Capture the cell that displays the provided text and extract its [x, y] central coordinate. 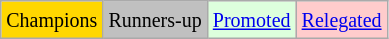
Promoted [252, 20]
Champions [52, 20]
Relegated [342, 20]
Runners-up [155, 20]
